Return [X, Y] of the center of cell containing provided text 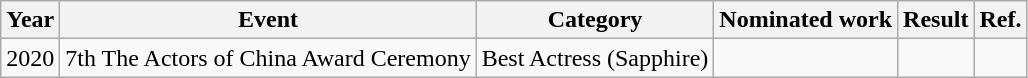
7th The Actors of China Award Ceremony [268, 58]
Year [30, 20]
Result [936, 20]
Event [268, 20]
Category [595, 20]
2020 [30, 58]
Ref. [1000, 20]
Best Actress (Sapphire) [595, 58]
Nominated work [806, 20]
